Provide the (X, Y) coordinate of the cell's center where the given text is located.  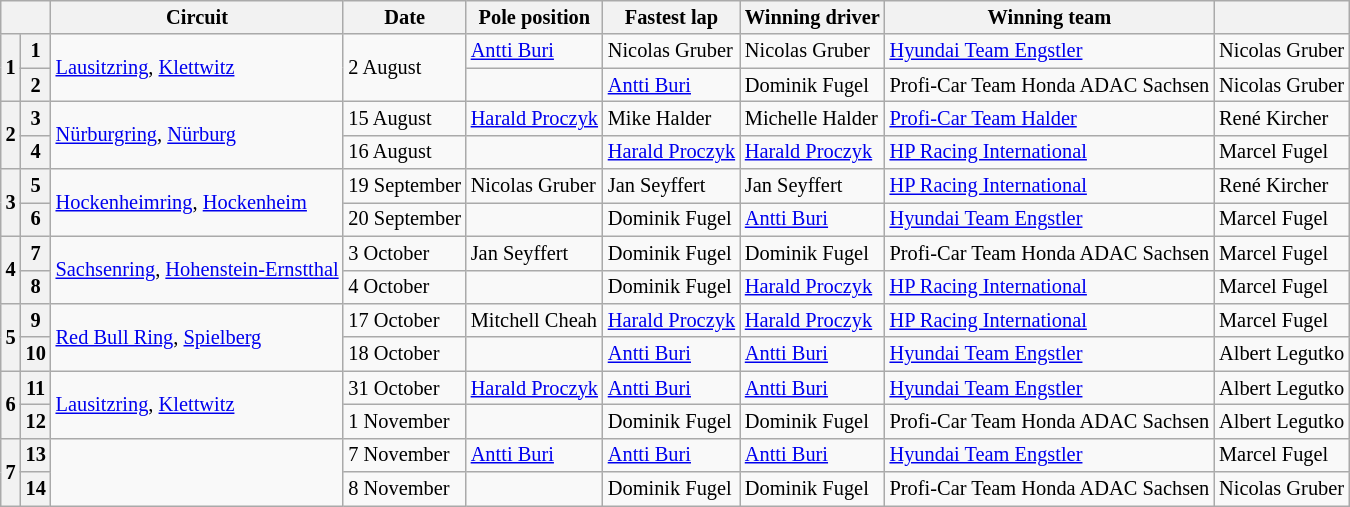
Winning driver (812, 17)
4 October (404, 287)
1 November (404, 421)
Nürburgring, Nürburg (198, 134)
20 September (404, 219)
Mitchell Cheah (534, 320)
31 October (404, 388)
8 November (404, 489)
Red Bull Ring, Spielberg (198, 336)
16 August (404, 152)
3 October (404, 253)
19 September (404, 186)
15 August (404, 118)
Hockenheimring, Hockenheim (198, 202)
7 November (404, 455)
9 (36, 320)
Sachsenring, Hohenstein-Ernstthal (198, 270)
2 August (404, 68)
Pole position (534, 17)
11 (36, 388)
17 October (404, 320)
18 October (404, 354)
10 (36, 354)
Winning team (1050, 17)
8 (36, 287)
Fastest lap (672, 17)
13 (36, 455)
Michelle Halder (812, 118)
Date (404, 17)
Circuit (198, 17)
12 (36, 421)
Mike Halder (672, 118)
Profi-Car Team Halder (1050, 118)
14 (36, 489)
